Detect which cell encompasses the target text, then output its [X, Y] center coordinate. 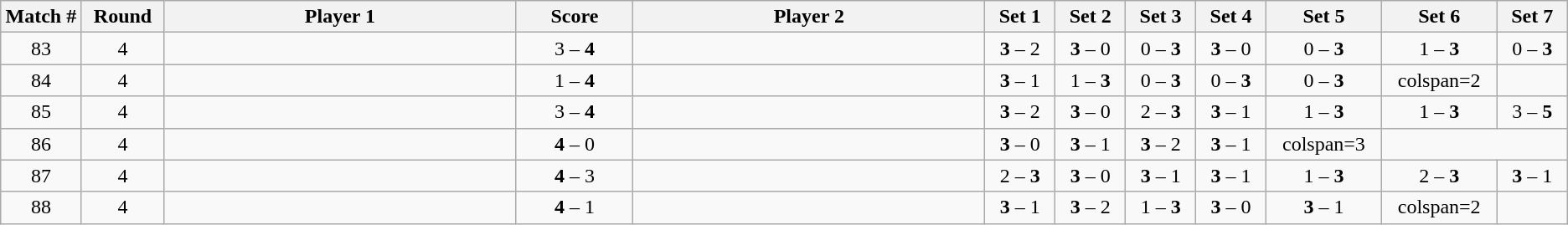
83 [41, 49]
84 [41, 80]
3 – 5 [1532, 112]
4 – 1 [575, 207]
4 – 0 [575, 144]
Match # [41, 17]
Score [575, 17]
87 [41, 176]
Round [122, 17]
88 [41, 207]
4 – 3 [575, 176]
Set 2 [1091, 17]
Player 2 [809, 17]
1 – 4 [575, 80]
Set 5 [1324, 17]
Set 6 [1439, 17]
Player 1 [340, 17]
colspan=3 [1324, 144]
85 [41, 112]
Set 7 [1532, 17]
Set 1 [1020, 17]
Set 3 [1161, 17]
86 [41, 144]
Set 4 [1231, 17]
